Provide the [X, Y] coordinate of the cell's center where the given text is located.  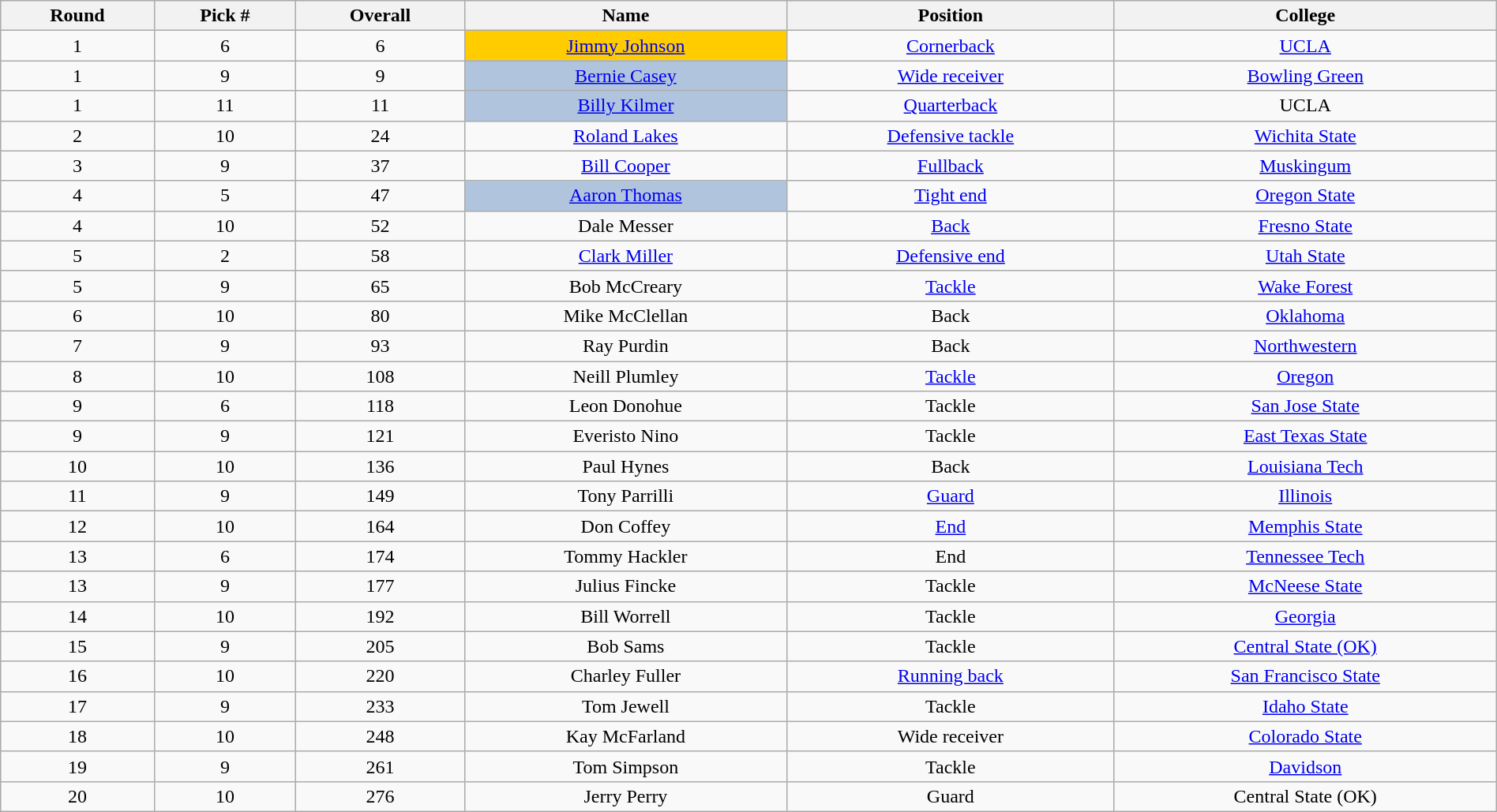
118 [381, 406]
12 [77, 526]
Idaho State [1305, 706]
Bernie Casey [625, 76]
Bill Cooper [625, 166]
Tom Jewell [625, 706]
18 [77, 736]
Jimmy Johnson [625, 46]
San Jose State [1305, 406]
Running back [951, 676]
Cornerback [951, 46]
3 [77, 166]
Round [77, 16]
Julius Fincke [625, 586]
Don Coffey [625, 526]
136 [381, 466]
Northwestern [1305, 346]
16 [77, 676]
Bob Sams [625, 646]
Memphis State [1305, 526]
Position [951, 16]
Pick # [225, 16]
Oregon [1305, 376]
Kay McFarland [625, 736]
Defensive tackle [951, 136]
Utah State [1305, 256]
Muskingum [1305, 166]
8 [77, 376]
Georgia [1305, 616]
Oregon State [1305, 196]
164 [381, 526]
McNeese State [1305, 586]
Bob McCreary [625, 286]
174 [381, 556]
15 [77, 646]
Dale Messer [625, 226]
Tony Parrilli [625, 496]
Bowling Green [1305, 76]
248 [381, 736]
205 [381, 646]
Ray Purdin [625, 346]
Jerry Perry [625, 796]
Billy Kilmer [625, 106]
Fullback [951, 166]
37 [381, 166]
Everisto Nino [625, 436]
Tight end [951, 196]
220 [381, 676]
65 [381, 286]
Roland Lakes [625, 136]
93 [381, 346]
Tom Simpson [625, 766]
20 [77, 796]
Quarterback [951, 106]
San Francisco State [1305, 676]
24 [381, 136]
14 [77, 616]
Overall [381, 16]
276 [381, 796]
Mike McClellan [625, 316]
261 [381, 766]
Davidson [1305, 766]
Neill Plumley [625, 376]
Illinois [1305, 496]
Charley Fuller [625, 676]
Wichita State [1305, 136]
Tommy Hackler [625, 556]
47 [381, 196]
Fresno State [1305, 226]
233 [381, 706]
192 [381, 616]
East Texas State [1305, 436]
17 [77, 706]
College [1305, 16]
Name [625, 16]
Bill Worrell [625, 616]
80 [381, 316]
Wake Forest [1305, 286]
Paul Hynes [625, 466]
177 [381, 586]
19 [77, 766]
Oklahoma [1305, 316]
52 [381, 226]
Louisiana Tech [1305, 466]
Defensive end [951, 256]
149 [381, 496]
Colorado State [1305, 736]
121 [381, 436]
108 [381, 376]
Leon Donohue [625, 406]
7 [77, 346]
Aaron Thomas [625, 196]
Clark Miller [625, 256]
58 [381, 256]
Tennessee Tech [1305, 556]
